Output the (x, y) coordinate of the center of the cell containing the given text.  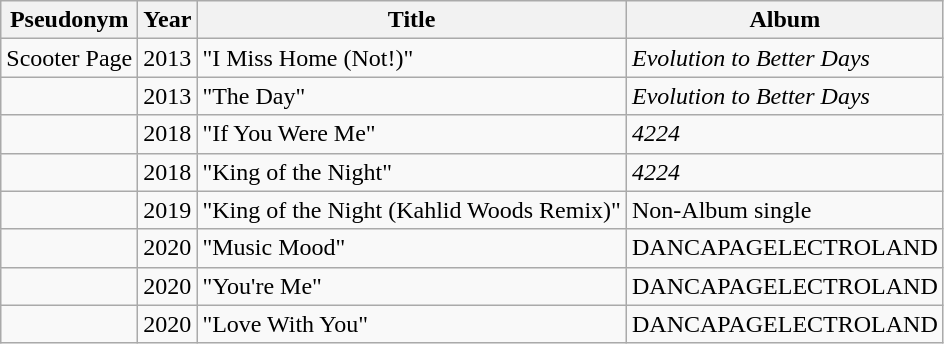
"The Day" (412, 96)
"If You Were Me" (412, 134)
"Music Mood" (412, 248)
"Love With You" (412, 324)
"You're Me" (412, 286)
Year (168, 20)
Non-Album single (784, 210)
Pseudonym (70, 20)
2019 (168, 210)
Scooter Page (70, 58)
"King of the Night" (412, 172)
Title (412, 20)
"King of the Night (Kahlid Woods Remix)" (412, 210)
Album (784, 20)
"I Miss Home (Not!)" (412, 58)
